Extract the [X, Y] coordinate from the center of the cell holding the provided text.  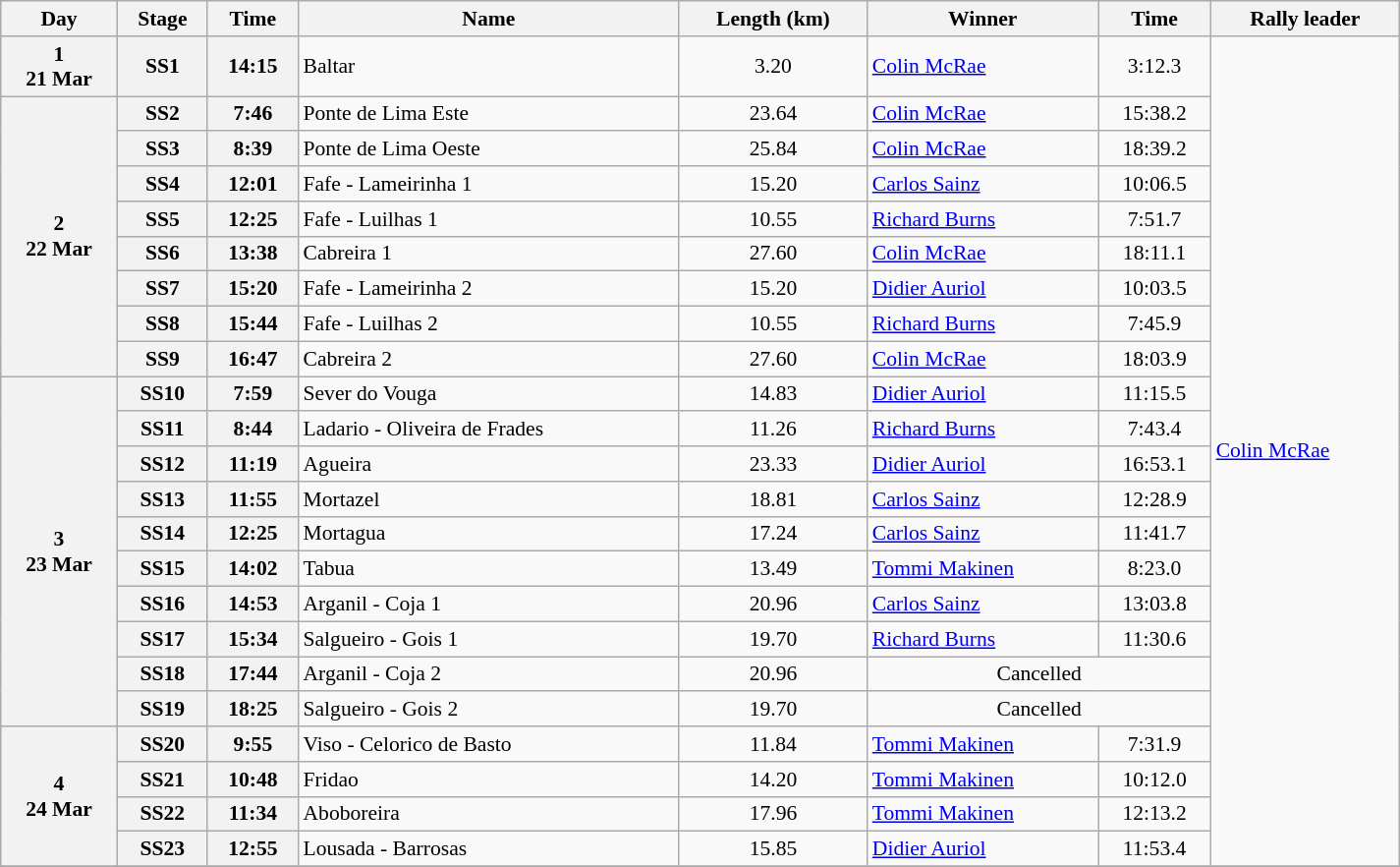
25.84 [773, 149]
Baltar [488, 67]
SS17 [162, 639]
14.20 [773, 780]
Fafe - Lameirinha 2 [488, 289]
222 Mar [59, 236]
SS5 [162, 219]
7:31.9 [1155, 744]
23.33 [773, 464]
11:55 [252, 499]
Ladario - Oliveira de Frades [488, 430]
15.85 [773, 849]
SS1 [162, 67]
3:12.3 [1155, 67]
Fafe - Luilhas 1 [488, 219]
7:45.9 [1155, 324]
8:23.0 [1155, 569]
Aboboreira [488, 814]
9:55 [252, 744]
SS20 [162, 744]
Stage [162, 19]
18:03.9 [1155, 359]
SS19 [162, 710]
Agueira [488, 464]
Cabreira 1 [488, 254]
SS21 [162, 780]
SS4 [162, 184]
16:53.1 [1155, 464]
SS14 [162, 534]
Day [59, 19]
17.24 [773, 534]
SS22 [162, 814]
11:41.7 [1155, 534]
10:48 [252, 780]
Length (km) [773, 19]
7:51.7 [1155, 219]
11:53.4 [1155, 849]
SS6 [162, 254]
17:44 [252, 674]
SS18 [162, 674]
16:47 [252, 359]
13:38 [252, 254]
SS7 [162, 289]
121 Mar [59, 67]
18.81 [773, 499]
424 Mar [59, 796]
Ponte de Lima Oeste [488, 149]
11.26 [773, 430]
15:20 [252, 289]
8:44 [252, 430]
SS12 [162, 464]
SS11 [162, 430]
Mortagua [488, 534]
14:02 [252, 569]
10:06.5 [1155, 184]
15:38.2 [1155, 114]
Lousada - Barrosas [488, 849]
Winner [982, 19]
14.83 [773, 394]
11:34 [252, 814]
17.96 [773, 814]
Salgueiro - Gois 2 [488, 710]
Ponte de Lima Este [488, 114]
11:19 [252, 464]
14:53 [252, 605]
Name [488, 19]
13:03.8 [1155, 605]
7:59 [252, 394]
14:15 [252, 67]
12:13.2 [1155, 814]
Sever do Vouga [488, 394]
7:46 [252, 114]
15:34 [252, 639]
SS15 [162, 569]
3.20 [773, 67]
Salgueiro - Gois 1 [488, 639]
12:55 [252, 849]
Mortazel [488, 499]
SS8 [162, 324]
11:15.5 [1155, 394]
Fafe - Luilhas 2 [488, 324]
SS9 [162, 359]
SS3 [162, 149]
12:28.9 [1155, 499]
18:11.1 [1155, 254]
8:39 [252, 149]
10:12.0 [1155, 780]
Rally leader [1306, 19]
Arganil - Coja 2 [488, 674]
Cabreira 2 [488, 359]
SS10 [162, 394]
18:25 [252, 710]
11:30.6 [1155, 639]
7:43.4 [1155, 430]
Tabua [488, 569]
10:03.5 [1155, 289]
13.49 [773, 569]
SS23 [162, 849]
11.84 [773, 744]
SS2 [162, 114]
Fridao [488, 780]
12:01 [252, 184]
23.64 [773, 114]
Arganil - Coja 1 [488, 605]
18:39.2 [1155, 149]
15:44 [252, 324]
323 Mar [59, 551]
Fafe - Lameirinha 1 [488, 184]
SS13 [162, 499]
SS16 [162, 605]
Viso - Celorico de Basto [488, 744]
